Find where the given text appears and provide that cell's center as (x, y) coordinate. 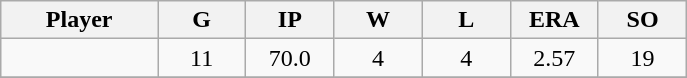
19 (642, 58)
ERA (554, 20)
2.57 (554, 58)
L (466, 20)
11 (202, 58)
IP (290, 20)
70.0 (290, 58)
Player (80, 20)
G (202, 20)
SO (642, 20)
W (378, 20)
